Determine the [x, y] coordinate at the center of the cell enclosing the given text.  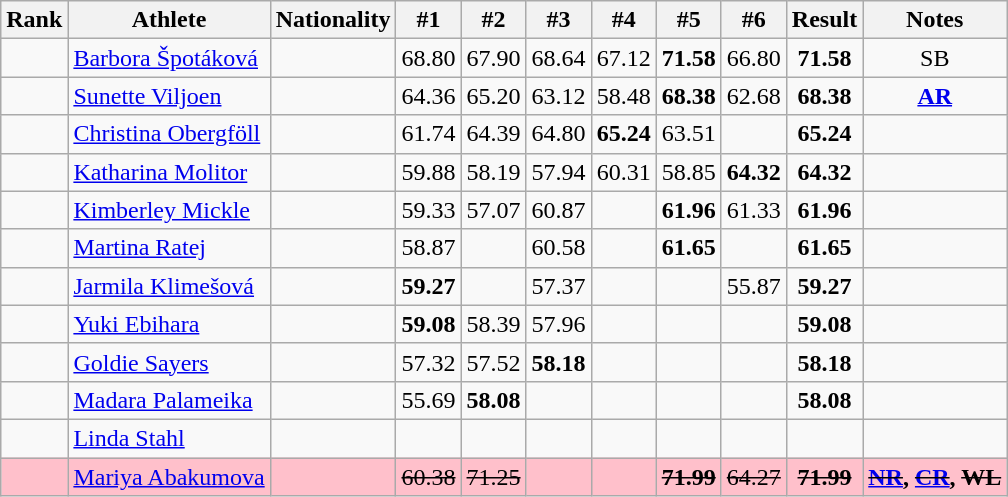
55.87 [754, 286]
#1 [428, 20]
61.74 [428, 134]
64.39 [494, 134]
60.58 [558, 248]
Katharina Molitor [169, 172]
58.48 [624, 96]
61.33 [754, 210]
SB [935, 58]
#2 [494, 20]
57.32 [428, 362]
57.07 [494, 210]
57.52 [494, 362]
68.64 [558, 58]
66.80 [754, 58]
#3 [558, 20]
Rank [34, 20]
Yuki Ebihara [169, 324]
Notes [935, 20]
Christina Obergföll [169, 134]
64.80 [558, 134]
Madara Palameika [169, 400]
Linda Stahl [169, 438]
64.27 [754, 477]
57.37 [558, 286]
Nationality [333, 20]
71.25 [494, 477]
AR [935, 96]
#6 [754, 20]
#5 [688, 20]
60.31 [624, 172]
Kimberley Mickle [169, 210]
64.36 [428, 96]
67.12 [624, 58]
Barbora Špotáková [169, 58]
NR, CR, WL [935, 477]
57.96 [558, 324]
#4 [624, 20]
68.80 [428, 58]
Sunette Viljoen [169, 96]
Goldie Sayers [169, 362]
63.51 [688, 134]
57.94 [558, 172]
58.87 [428, 248]
Athlete [169, 20]
65.20 [494, 96]
55.69 [428, 400]
58.85 [688, 172]
62.68 [754, 96]
Mariya Abakumova [169, 477]
58.19 [494, 172]
60.38 [428, 477]
58.39 [494, 324]
63.12 [558, 96]
Result [824, 20]
Jarmila Klimešová [169, 286]
Martina Ratej [169, 248]
59.88 [428, 172]
60.87 [558, 210]
67.90 [494, 58]
59.33 [428, 210]
